For the text-containing cell, return its midpoint in (x, y) coordinate format. 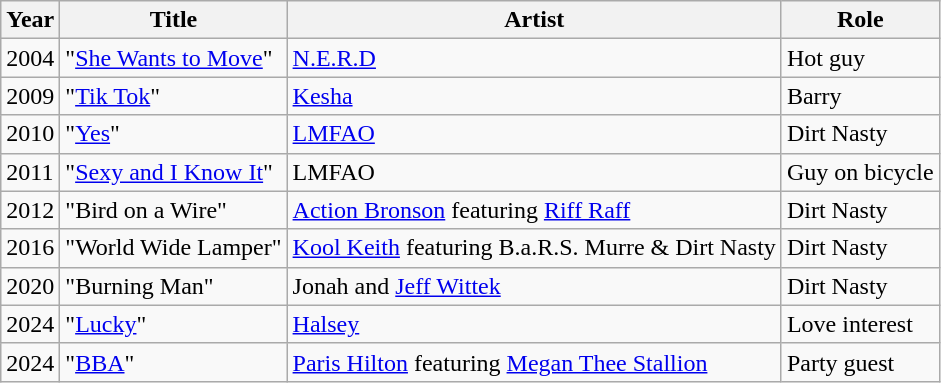
"Bird on a Wire" (174, 210)
Artist (534, 20)
"Tik Tok" (174, 96)
2010 (30, 134)
Hot guy (860, 58)
Guy on bicycle (860, 172)
"She Wants to Move" (174, 58)
"Yes" (174, 134)
2016 (30, 248)
Action Bronson featuring Riff Raff (534, 210)
Party guest (860, 362)
"BBA" (174, 362)
Jonah and Jeff Wittek (534, 286)
"Burning Man" (174, 286)
"World Wide Lamper" (174, 248)
2011 (30, 172)
2009 (30, 96)
N.E.R.D (534, 58)
Role (860, 20)
Kool Keith featuring B.a.R.S. Murre & Dirt Nasty (534, 248)
2004 (30, 58)
Love interest (860, 324)
Paris Hilton featuring Megan Thee Stallion (534, 362)
"Lucky" (174, 324)
2020 (30, 286)
Kesha (534, 96)
"Sexy and I Know It" (174, 172)
Title (174, 20)
Barry (860, 96)
2012 (30, 210)
Year (30, 20)
Halsey (534, 324)
